Capture the cell that displays the provided text and extract its (x, y) central coordinate. 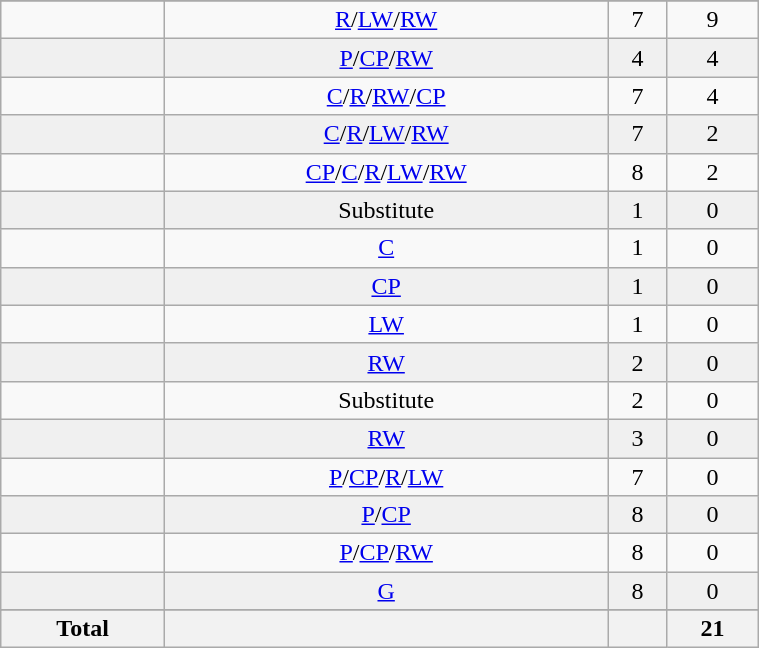
21 (712, 629)
3 (638, 438)
CP/C/R/LW/RW (386, 172)
R/LW/RW (386, 20)
G (386, 591)
P/CP (386, 515)
C/R/RW/CP (386, 96)
C/R/LW/RW (386, 134)
CP (386, 286)
Total (83, 629)
9 (712, 20)
P/CP/R/LW (386, 477)
LW (386, 324)
C (386, 248)
